Identify which cell holds the provided text, then report its [x, y] central coordinate. 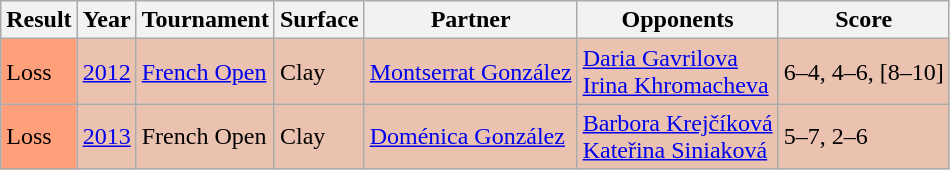
5–7, 2–6 [864, 136]
Partner [470, 20]
Opponents [678, 20]
Result [39, 20]
Daria Gavrilova Irina Khromacheva [678, 72]
Year [106, 20]
6–4, 4–6, [8–10] [864, 72]
Tournament [205, 20]
Surface [319, 20]
Score [864, 20]
2013 [106, 136]
Montserrat González [470, 72]
Doménica González [470, 136]
2012 [106, 72]
Barbora Krejčíková Kateřina Siniaková [678, 136]
